Extract the (x, y) coordinate from the center of the cell holding the provided text.  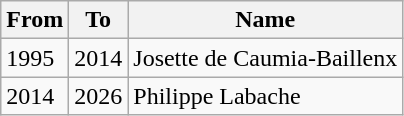
To (98, 20)
1995 (35, 58)
Philippe Labache (266, 96)
Josette de Caumia-Baillenx (266, 58)
2026 (98, 96)
From (35, 20)
Name (266, 20)
